From the cell containing the given text, extract its center point as [X, Y] coordinate. 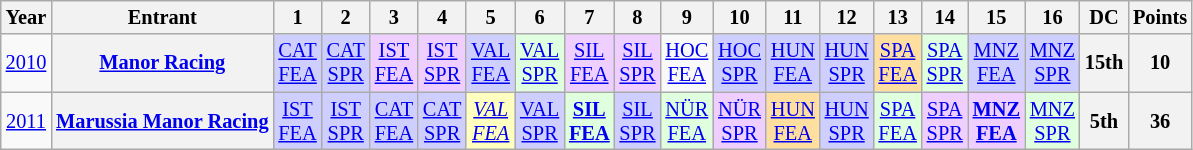
13 [898, 17]
15 [996, 17]
Points [1160, 17]
HOCFEA [686, 63]
36 [1160, 121]
4 [442, 17]
NÜRFEA [686, 121]
Marussia Manor Racing [162, 121]
Manor Racing [162, 63]
DC [1104, 17]
6 [540, 17]
15th [1104, 63]
8 [638, 17]
2010 [26, 63]
11 [793, 17]
7 [589, 17]
16 [1052, 17]
Year [26, 17]
5 [490, 17]
2011 [26, 121]
Entrant [162, 17]
5th [1104, 121]
3 [394, 17]
12 [847, 17]
1 [297, 17]
14 [945, 17]
NÜRSPR [740, 121]
2 [346, 17]
9 [686, 17]
HOCSPR [740, 63]
